Capture the cell that displays the provided text and extract its (X, Y) central coordinate. 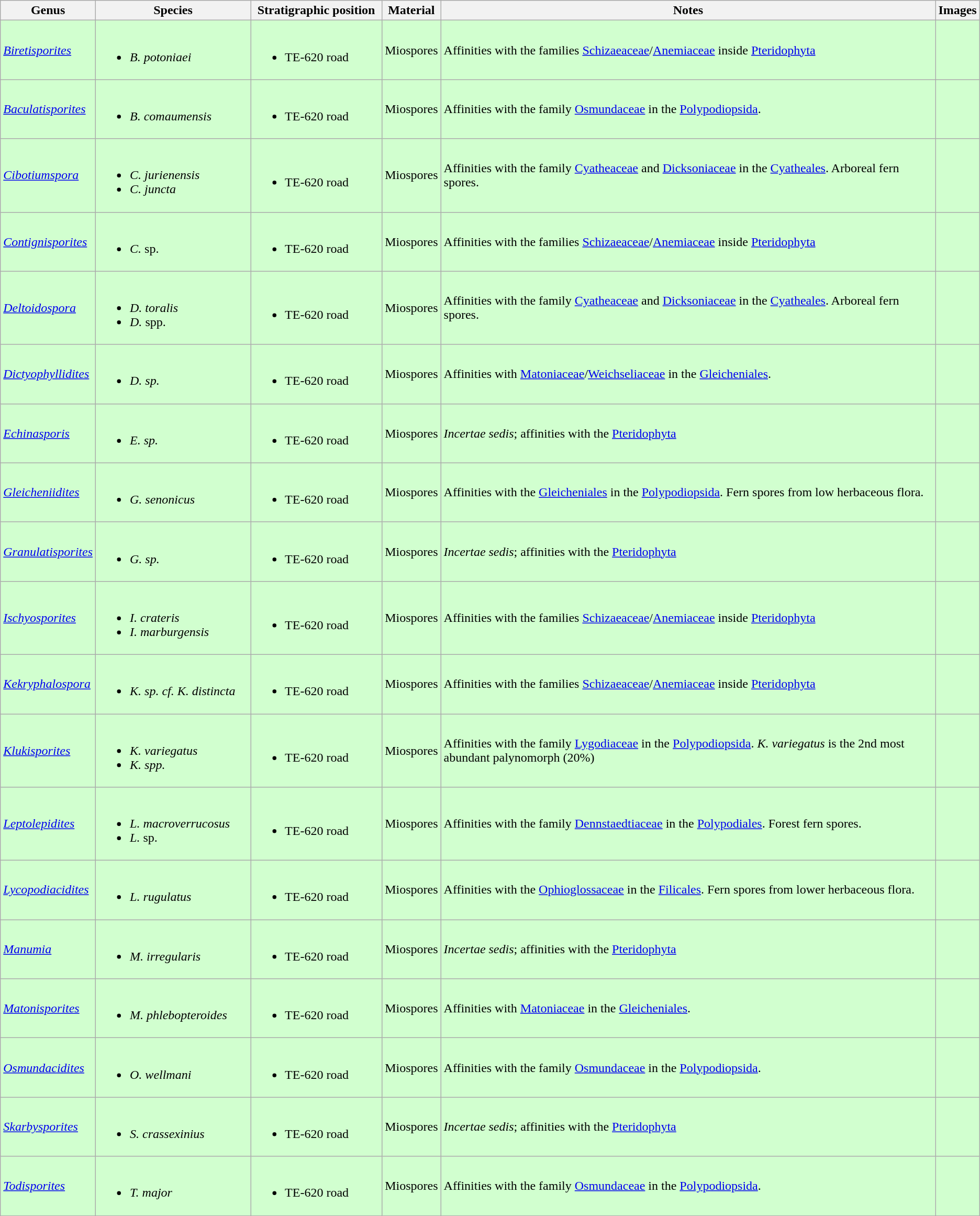
Images (957, 10)
T. major (173, 1186)
D. sp. (173, 374)
G. sp. (173, 552)
G. senonicus (173, 492)
Affinities with the Gleicheniales in the Polypodiopsida. Fern spores from low herbaceous flora. (688, 492)
Notes (688, 10)
Todisporites (48, 1186)
S. crassexinius (173, 1126)
Affinities with the family Lygodiaceae in the Polypodiopsida. K. variegatus is the 2nd most abundant palynomorph (20%) (688, 751)
Lycopodiacidites (48, 890)
L. macroverrucosusL. sp. (173, 824)
Genus (48, 10)
Affinities with the Ophioglossaceae in the Filicales. Fern spores from lower herbaceous flora. (688, 890)
Baculatisporites (48, 109)
Matonisporites (48, 1008)
Klukisporites (48, 751)
Dictyophyllidites (48, 374)
K. sp. cf. K. distincta (173, 684)
Affinities with Matoniaceae/Weichseliaceae in the Gleicheniales. (688, 374)
Species (173, 10)
Gleicheniidites (48, 492)
Leptolepidites (48, 824)
Granulatisporites (48, 552)
K. variegatusK. spp. (173, 751)
M. irregularis (173, 950)
Ischyosporites (48, 618)
M. phlebopteroides (173, 1008)
Affinities with the family Dennstaedtiaceae in the Polypodiales. Forest fern spores. (688, 824)
Manumia (48, 950)
I. craterisI. marburgensis (173, 618)
Cibotiumspora (48, 175)
E. sp. (173, 433)
Contignisporites (48, 242)
Material (411, 10)
Biretisporites (48, 50)
Affinities with Matoniaceae in the Gleicheniales. (688, 1008)
Kekryphalospora (48, 684)
C. sp. (173, 242)
Osmundacidites (48, 1068)
D. toralisD. spp. (173, 308)
B. comaumensis (173, 109)
B. potoniaei (173, 50)
Skarbysporites (48, 1126)
Deltoidospora (48, 308)
C. jurienensisC. juncta (173, 175)
L. rugulatus (173, 890)
O. wellmani (173, 1068)
Stratigraphic position (316, 10)
Echinasporis (48, 433)
